Determine the (x, y) coordinate at the center of the cell enclosing the given text.  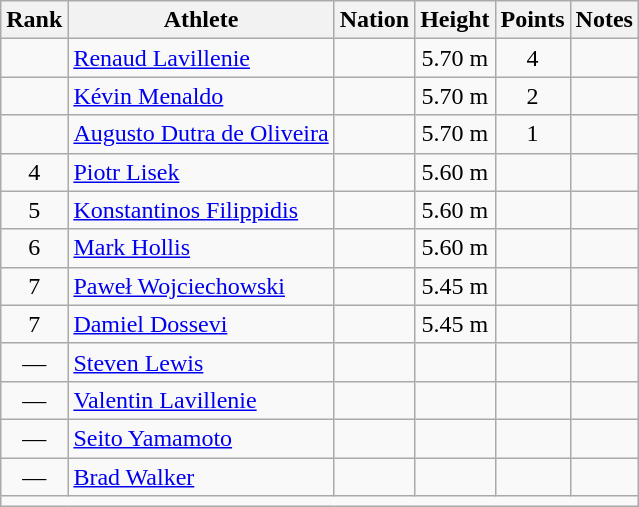
Paweł Wojciechowski (201, 286)
Brad Walker (201, 477)
5 (34, 210)
Damiel Dossevi (201, 324)
Valentin Lavillenie (201, 400)
Steven Lewis (201, 362)
2 (532, 96)
1 (532, 134)
Height (455, 20)
Konstantinos Filippidis (201, 210)
Mark Hollis (201, 248)
Athlete (201, 20)
Notes (604, 20)
Augusto Dutra de Oliveira (201, 134)
Seito Yamamoto (201, 438)
Piotr Lisek (201, 172)
Kévin Menaldo (201, 96)
Nation (374, 20)
Points (532, 20)
Rank (34, 20)
6 (34, 248)
Renaud Lavillenie (201, 58)
